Return (x, y) of the center of cell containing provided text 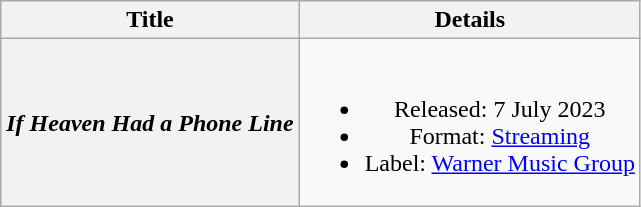
Details (470, 20)
If Heaven Had a Phone Line (150, 122)
Released: 7 July 2023Format: StreamingLabel: Warner Music Group (470, 122)
Title (150, 20)
